Search for the cell housing the specified text and yield its (X, Y) center coordinate. 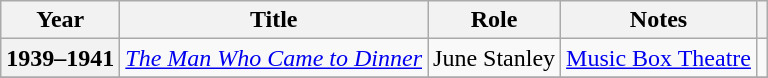
Role (494, 20)
June Stanley (494, 58)
Notes (659, 20)
The Man Who Came to Dinner (274, 58)
Music Box Theatre (659, 58)
Year (60, 20)
Title (274, 20)
1939–1941 (60, 58)
